Capture the cell that displays the provided text and extract its (x, y) central coordinate. 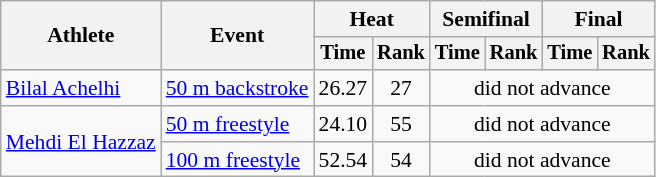
Final (598, 19)
50 m backstroke (238, 88)
50 m freestyle (238, 124)
Mehdi El Hazzaz (81, 142)
Semifinal (486, 19)
55 (401, 124)
26.27 (344, 88)
Bilal Achelhi (81, 88)
24.10 (344, 124)
Athlete (81, 36)
Event (238, 36)
Heat (372, 19)
27 (401, 88)
